Scan for the cell matching the given text and deliver its (X, Y) coordinate at center. 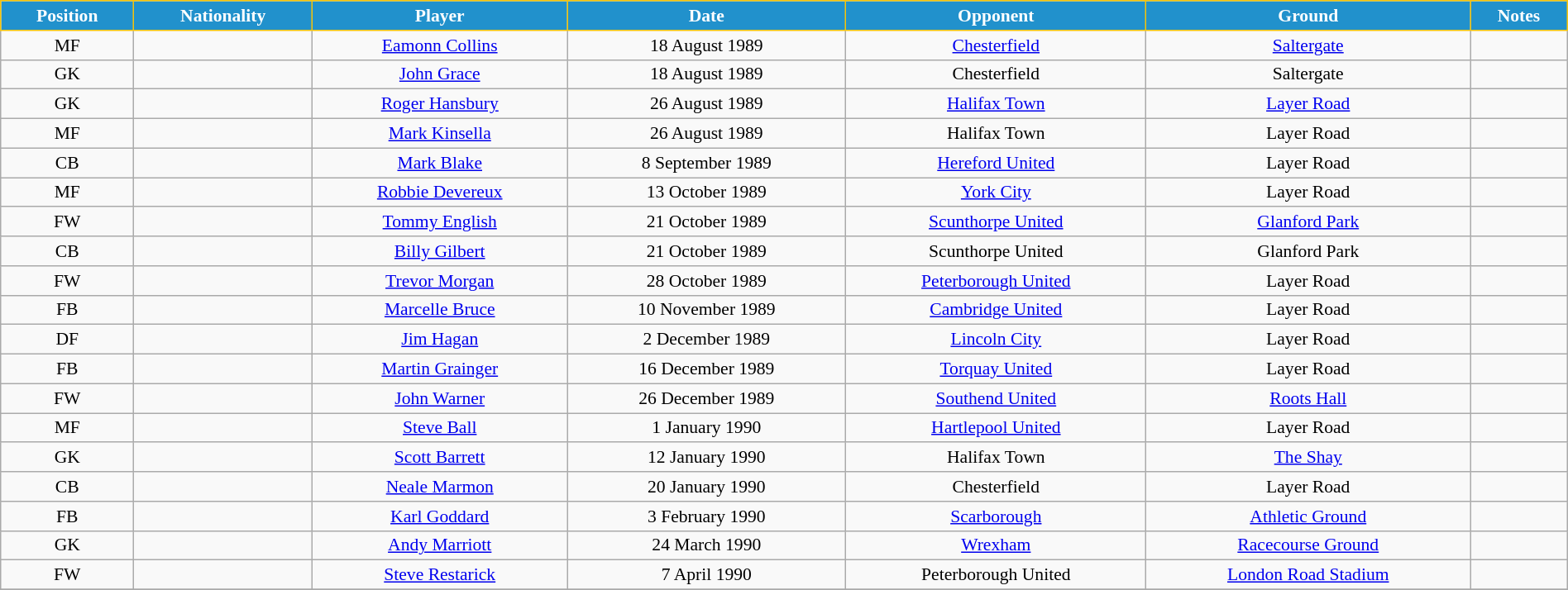
Racecourse Ground (1308, 545)
Wrexham (996, 545)
28 October 1989 (706, 281)
20 January 1990 (706, 487)
Lincoln City (996, 340)
Tommy English (440, 222)
John Warner (440, 398)
Date (706, 16)
The Shay (1308, 458)
Jim Hagan (440, 340)
10 November 1989 (706, 310)
Opponent (996, 16)
Torquay United (996, 369)
John Grace (440, 74)
Andy Marriott (440, 545)
Trevor Morgan (440, 281)
Notes (1519, 16)
Ground (1308, 16)
Scott Barrett (440, 458)
Athletic Ground (1308, 516)
Steve Ball (440, 428)
8 September 1989 (706, 163)
Scarborough (996, 516)
Player (440, 16)
Billy Gilbert (440, 251)
Karl Goddard (440, 516)
16 December 1989 (706, 369)
Martin Grainger (440, 369)
Robbie Devereux (440, 193)
Southend United (996, 398)
Hartlepool United (996, 428)
26 December 1989 (706, 398)
Cambridge United (996, 310)
Eamonn Collins (440, 45)
Roots Hall (1308, 398)
London Road Stadium (1308, 575)
Position (68, 16)
Steve Restarick (440, 575)
1 January 1990 (706, 428)
Mark Blake (440, 163)
Hereford United (996, 163)
24 March 1990 (706, 545)
Marcelle Bruce (440, 310)
13 October 1989 (706, 193)
2 December 1989 (706, 340)
York City (996, 193)
DF (68, 340)
Nationality (223, 16)
7 April 1990 (706, 575)
Neale Marmon (440, 487)
12 January 1990 (706, 458)
3 February 1990 (706, 516)
Roger Hansbury (440, 104)
Mark Kinsella (440, 134)
